Return the [x, y] coordinate for the center point of the cell that contains the specified text.  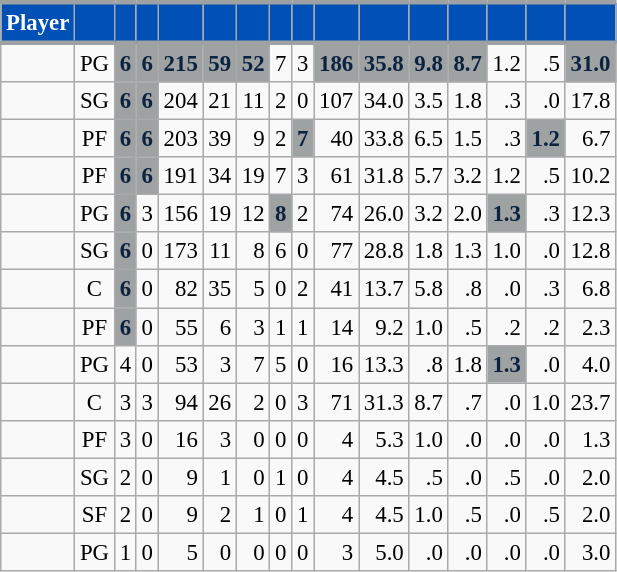
6.5 [428, 139]
35 [220, 289]
203 [180, 139]
.7 [468, 402]
12.3 [590, 214]
23.7 [590, 402]
9.2 [384, 327]
26.0 [384, 214]
82 [180, 289]
53 [180, 364]
26 [220, 402]
77 [336, 251]
204 [180, 101]
13.7 [384, 289]
55 [180, 327]
14 [336, 327]
34 [220, 176]
17.8 [590, 101]
34.0 [384, 101]
SF [95, 515]
3.0 [590, 552]
61 [336, 176]
5.7 [428, 176]
94 [180, 402]
12.8 [590, 251]
39 [220, 139]
Player [38, 22]
6.7 [590, 139]
215 [180, 62]
5.0 [384, 552]
186 [336, 62]
5.3 [384, 439]
13.3 [384, 364]
156 [180, 214]
173 [180, 251]
191 [180, 176]
35.8 [384, 62]
1.5 [468, 139]
107 [336, 101]
41 [336, 289]
4.0 [590, 364]
40 [336, 139]
74 [336, 214]
31.3 [384, 402]
21 [220, 101]
5.8 [428, 289]
71 [336, 402]
52 [252, 62]
28.8 [384, 251]
2.3 [590, 327]
12 [252, 214]
31.0 [590, 62]
9.8 [428, 62]
10.2 [590, 176]
59 [220, 62]
3.5 [428, 101]
31.8 [384, 176]
6.8 [590, 289]
33.8 [384, 139]
